Return the (x, y) coordinate for the center point of the cell that contains the specified text.  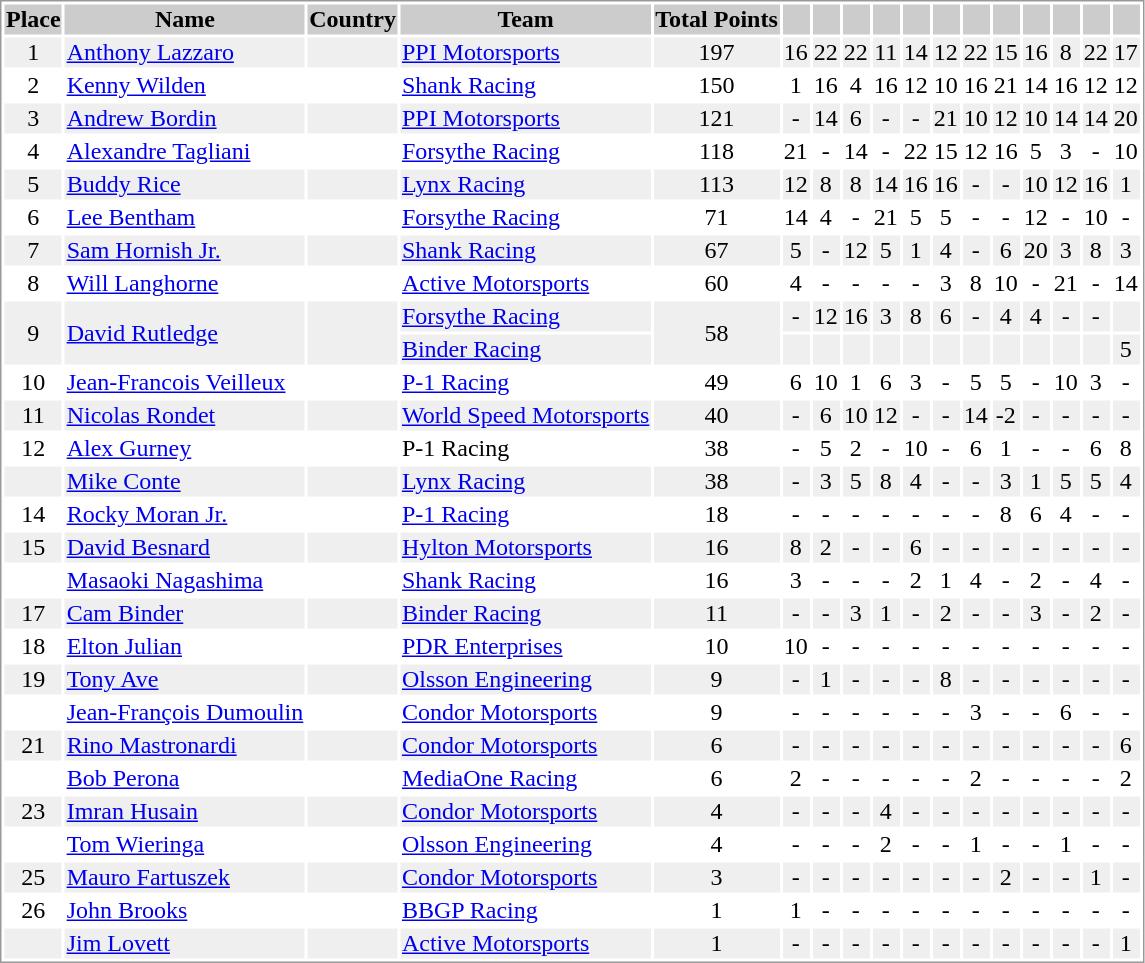
Alex Gurney (185, 449)
Alexandre Tagliani (185, 151)
BBGP Racing (525, 911)
Cam Binder (185, 613)
7 (33, 251)
Imran Husain (185, 811)
John Brooks (185, 911)
David Besnard (185, 547)
49 (716, 383)
Name (185, 19)
Elton Julian (185, 647)
Tony Ave (185, 679)
Rino Mastronardi (185, 745)
197 (716, 53)
World Speed Motorsports (525, 415)
58 (716, 334)
Mike Conte (185, 481)
40 (716, 415)
Bob Perona (185, 779)
Sam Hornish Jr. (185, 251)
Tom Wieringa (185, 845)
121 (716, 119)
Andrew Bordin (185, 119)
Buddy Rice (185, 185)
67 (716, 251)
Nicolas Rondet (185, 415)
26 (33, 911)
23 (33, 811)
Lee Bentham (185, 217)
60 (716, 283)
Anthony Lazzaro (185, 53)
Masaoki Nagashima (185, 581)
MediaOne Racing (525, 779)
Country (353, 19)
113 (716, 185)
Hylton Motorsports (525, 547)
150 (716, 85)
19 (33, 679)
25 (33, 877)
Place (33, 19)
Kenny Wilden (185, 85)
David Rutledge (185, 334)
PDR Enterprises (525, 647)
Jim Lovett (185, 943)
Will Langhorne (185, 283)
-2 (1006, 415)
71 (716, 217)
Total Points (716, 19)
Jean-Francois Veilleux (185, 383)
Team (525, 19)
Mauro Fartuszek (185, 877)
Jean-François Dumoulin (185, 713)
Rocky Moran Jr. (185, 515)
118 (716, 151)
